Provide the (X, Y) coordinate of the cell's center where the given text is located.  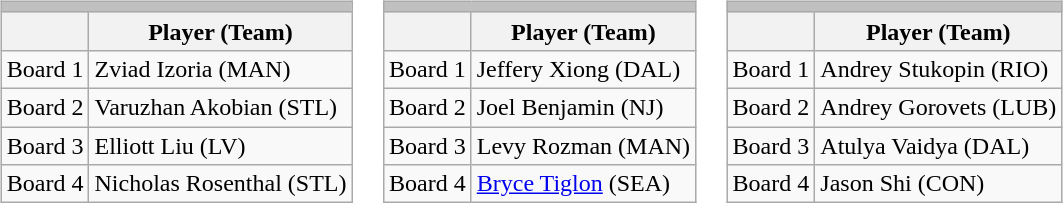
Nicholas Rosenthal (STL) (220, 184)
Joel Benjamin (NJ) (583, 107)
Andrey Stukopin (RIO) (938, 69)
Levy Rozman (MAN) (583, 145)
Elliott Liu (LV) (220, 145)
Bryce Tiglon (SEA) (583, 184)
Jeffery Xiong (DAL) (583, 69)
Atulya Vaidya (DAL) (938, 145)
Andrey Gorovets (LUB) (938, 107)
Jason Shi (CON) (938, 184)
Zviad Izoria (MAN) (220, 69)
Varuzhan Akobian (STL) (220, 107)
